Return [X, Y] of the center of cell containing provided text 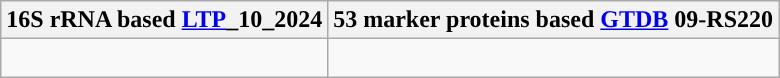
16S rRNA based LTP_10_2024 [164, 20]
53 marker proteins based GTDB 09-RS220 [554, 20]
